Find where the given text appears and provide that cell's center as [X, Y] coordinate. 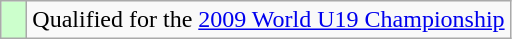
Qualified for the 2009 World U19 Championship [268, 20]
